Determine the (X, Y) coordinate at the center of the cell enclosing the given text.  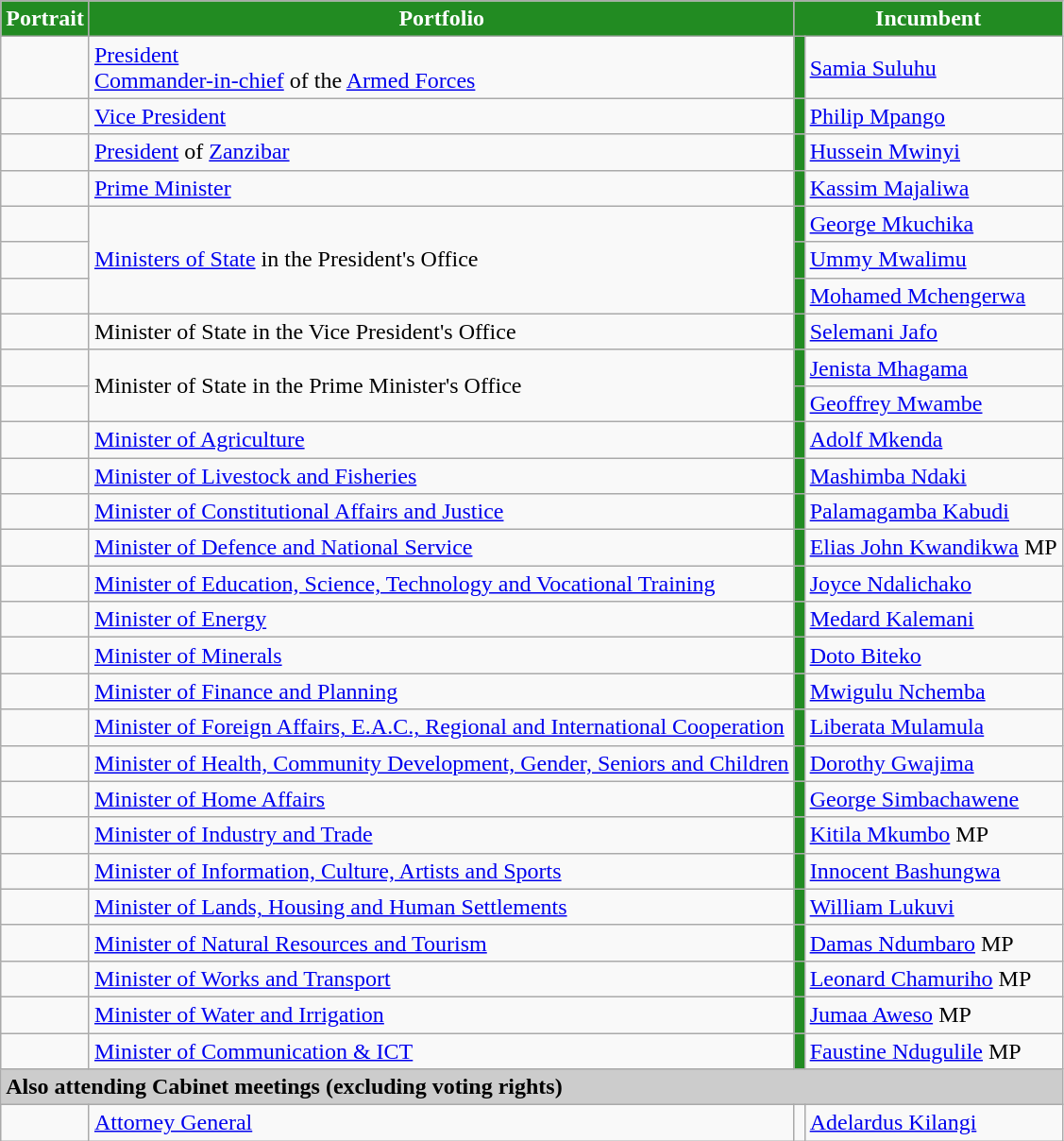
Portfolio (442, 19)
Damas Ndumbaro MP (933, 943)
Dorothy Gwajima (933, 763)
Medard Kalemani (933, 620)
Doto Biteko (933, 656)
Mohamed Mchengerwa (933, 296)
Palamagamba Kabudi (933, 512)
Minister of Education, Science, Technology and Vocational Training (442, 584)
Minister of State in the Vice President's Office (442, 332)
Elias John Kwandikwa MP (933, 548)
Minister of State in the Prime Minister's Office (442, 385)
Hussein Mwinyi (933, 152)
Also attending Cabinet meetings (excluding voting rights) (532, 1087)
Jumaa Aweso MP (933, 1014)
Geoffrey Mwambe (933, 403)
Minister of Finance and Planning (442, 691)
Joyce Ndalichako (933, 584)
Selemani Jafo (933, 332)
Minister of Agriculture (442, 439)
Faustine Ndugulile MP (933, 1051)
PresidentCommander-in-chief of the Armed Forces (442, 68)
Samia Suluhu (933, 68)
Minister of Industry and Trade (442, 835)
Ministers of State in the President's Office (442, 260)
Minister of Information, Culture, Artists and Sports (442, 871)
Minister of Livestock and Fisheries (442, 475)
Minister of Constitutional Affairs and Justice (442, 512)
Minister of Works and Transport (442, 979)
Minister of Home Affairs (442, 799)
Minister of Energy (442, 620)
Prime Minister (442, 188)
Adelardus Kilangi (933, 1123)
Innocent Bashungwa (933, 871)
Kitila Mkumbo MP (933, 835)
Adolf Mkenda (933, 439)
Minister of Health, Community Development, Gender, Seniors and Children (442, 763)
Minister of Lands, Housing and Human Settlements (442, 907)
Mwigulu Nchemba (933, 691)
Kassim Majaliwa (933, 188)
Minister of Water and Irrigation (442, 1014)
Vice President (442, 116)
Ummy Mwalimu (933, 260)
Philip Mpango (933, 116)
Portrait (45, 19)
Incumbent (928, 19)
Minister of Communication & ICT (442, 1051)
President of Zanzibar (442, 152)
Attorney General (442, 1123)
William Lukuvi (933, 907)
Liberata Mulamula (933, 727)
Mashimba Ndaki (933, 475)
George Mkuchika (933, 224)
Minister of Natural Resources and Tourism (442, 943)
Minister of Minerals (442, 656)
Leonard Chamuriho MP (933, 979)
Minister of Defence and National Service (442, 548)
George Simbachawene (933, 799)
Minister of Foreign Affairs, E.A.C., Regional and International Cooperation (442, 727)
Jenista Mhagama (933, 367)
